Output the (X, Y) coordinate of the center of the cell containing the given text.  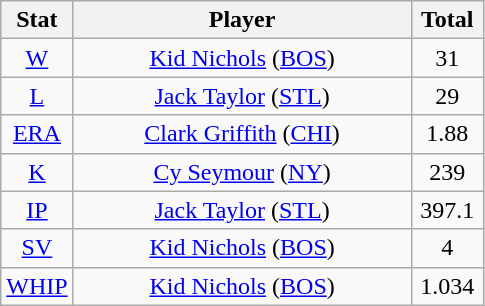
W (37, 58)
1.034 (447, 286)
31 (447, 58)
Stat (37, 20)
L (37, 96)
ERA (37, 134)
Cy Seymour (NY) (242, 172)
Player (242, 20)
239 (447, 172)
WHIP (37, 286)
SV (37, 248)
Clark Griffith (CHI) (242, 134)
397.1 (447, 210)
29 (447, 96)
Total (447, 20)
4 (447, 248)
K (37, 172)
IP (37, 210)
1.88 (447, 134)
